From the cell containing the given text, extract its center point as (X, Y) coordinate. 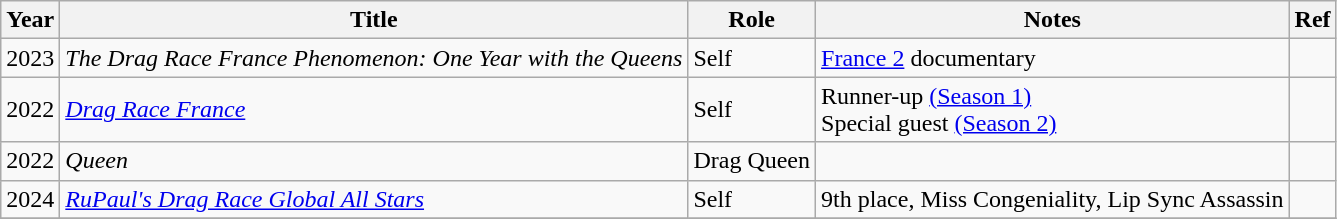
Year (30, 20)
2023 (30, 58)
Title (374, 20)
9th place, Miss Congeniality, Lip Sync Assassin (1052, 199)
2024 (30, 199)
Drag Queen (752, 161)
Drag Race France (374, 110)
France 2 documentary (1052, 58)
Runner-up (Season 1)Special guest (Season 2) (1052, 110)
Notes (1052, 20)
Ref (1312, 20)
Role (752, 20)
RuPaul's Drag Race Global All Stars (374, 199)
The Drag Race France Phenomenon: One Year with the Queens (374, 58)
Queen (374, 161)
